Determine the (X, Y) coordinate at the center of the cell enclosing the given text.  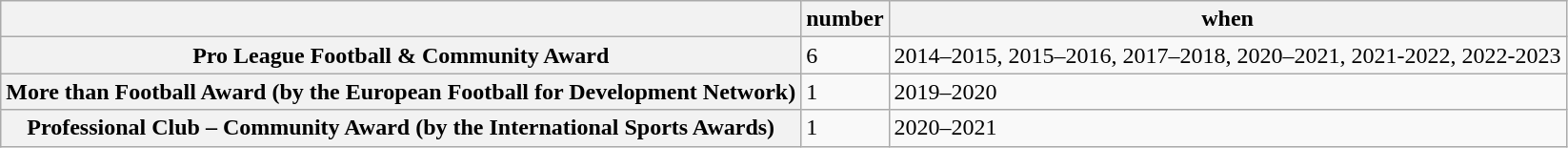
Pro League Football & Community Award (401, 55)
number (845, 19)
Professional Club – Community Award (by the International Sports Awards) (401, 128)
6 (845, 55)
2020–2021 (1227, 128)
when (1227, 19)
2019–2020 (1227, 92)
2014–2015, 2015–2016, 2017–2018, 2020–2021, 2021-2022, 2022-2023 (1227, 55)
More than Football Award (by the European Football for Development Network) (401, 92)
